Output the (x, y) coordinate of the center of the cell containing the given text.  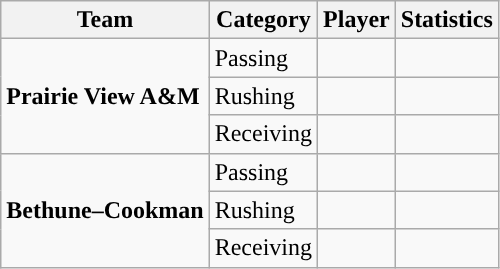
Category (263, 20)
Team (105, 20)
Statistics (446, 20)
Player (357, 20)
Bethune–Cookman (105, 210)
Prairie View A&M (105, 96)
